Search for the cell housing the specified text and yield its (X, Y) center coordinate. 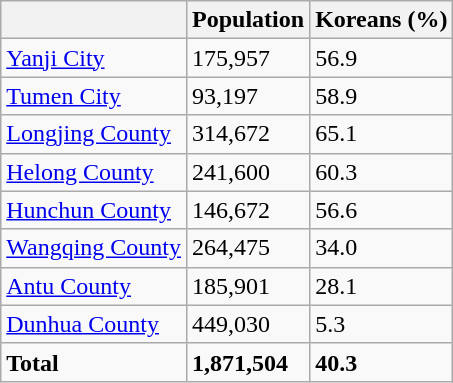
34.0 (382, 248)
56.9 (382, 58)
Population (248, 20)
93,197 (248, 96)
Dunhua County (94, 324)
264,475 (248, 248)
Total (94, 362)
241,600 (248, 172)
40.3 (382, 362)
65.1 (382, 134)
Helong County (94, 172)
Hunchun County (94, 210)
Longjing County (94, 134)
146,672 (248, 210)
Tumen City (94, 96)
449,030 (248, 324)
Yanji City (94, 58)
1,871,504 (248, 362)
Antu County (94, 286)
28.1 (382, 286)
314,672 (248, 134)
60.3 (382, 172)
Wangqing County (94, 248)
56.6 (382, 210)
5.3 (382, 324)
58.9 (382, 96)
175,957 (248, 58)
185,901 (248, 286)
Koreans (%) (382, 20)
